Provide the (x, y) coordinate of the cell's center where the given text is located.  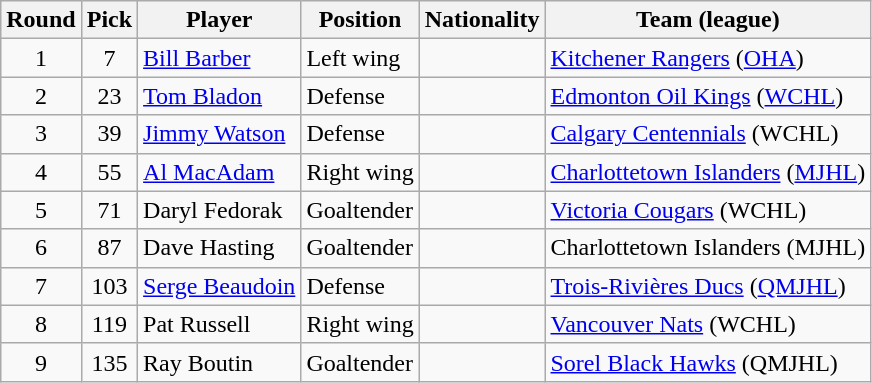
Nationality (482, 20)
Calgary Centennials (WCHL) (708, 134)
Victoria Cougars (WCHL) (708, 210)
Player (220, 20)
Ray Boutin (220, 362)
Position (360, 20)
103 (109, 286)
Left wing (360, 58)
1 (41, 58)
Bill Barber (220, 58)
39 (109, 134)
4 (41, 172)
5 (41, 210)
Daryl Fedorak (220, 210)
Tom Bladon (220, 96)
Dave Hasting (220, 248)
Sorel Black Hawks (QMJHL) (708, 362)
Pick (109, 20)
8 (41, 324)
Round (41, 20)
135 (109, 362)
Kitchener Rangers (OHA) (708, 58)
Trois-Rivières Ducs (QMJHL) (708, 286)
9 (41, 362)
55 (109, 172)
Edmonton Oil Kings (WCHL) (708, 96)
119 (109, 324)
Team (league) (708, 20)
Serge Beaudoin (220, 286)
Vancouver Nats (WCHL) (708, 324)
3 (41, 134)
23 (109, 96)
6 (41, 248)
2 (41, 96)
71 (109, 210)
87 (109, 248)
Al MacAdam (220, 172)
Jimmy Watson (220, 134)
Pat Russell (220, 324)
